Search for the cell housing the specified text and yield its (x, y) center coordinate. 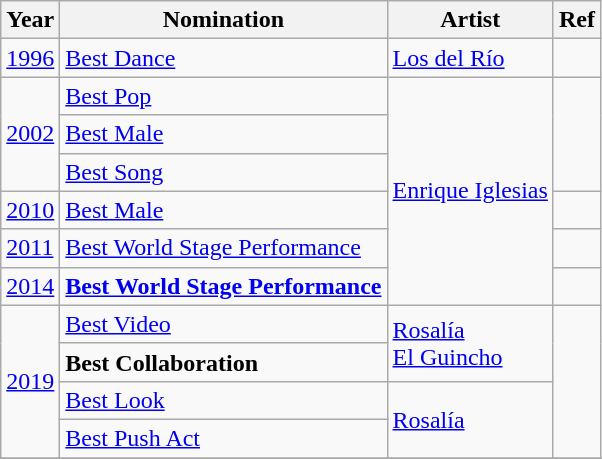
RosalíaEl Guincho (470, 343)
Best Look (224, 400)
Best Video (224, 324)
Artist (470, 20)
2019 (30, 381)
Best Song (224, 172)
Best Collaboration (224, 362)
1996 (30, 58)
Best Dance (224, 58)
Enrique Iglesias (470, 191)
Best Pop (224, 96)
2002 (30, 134)
2011 (30, 248)
Los del Río (470, 58)
2010 (30, 210)
2014 (30, 286)
Ref (576, 20)
Year (30, 20)
Best Push Act (224, 438)
Rosalía (470, 419)
Nomination (224, 20)
